Search for the cell housing the specified text and yield its (X, Y) center coordinate. 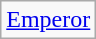
Emperor (48, 20)
